Determine the (X, Y) coordinate at the center of the cell enclosing the given text.  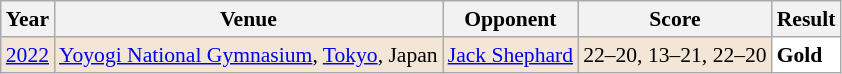
Gold (806, 55)
Venue (248, 19)
Year (28, 19)
Opponent (510, 19)
Result (806, 19)
Yoyogi National Gymnasium, Tokyo, Japan (248, 55)
Score (675, 19)
Jack Shephard (510, 55)
22–20, 13–21, 22–20 (675, 55)
2022 (28, 55)
